Locate the cell with the specified text and output its [X, Y] center coordinate. 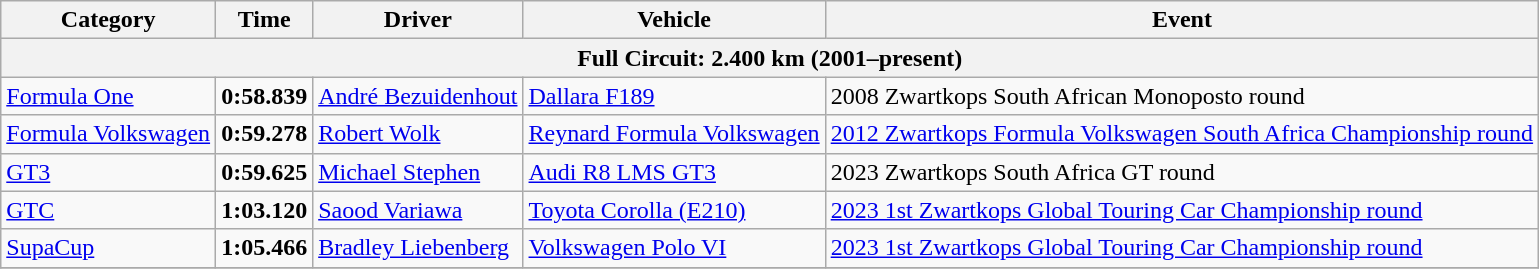
1:05.466 [264, 248]
Audi R8 LMS GT3 [674, 172]
0:59.278 [264, 134]
Formula Volkswagen [108, 134]
GT3 [108, 172]
Toyota Corolla (E210) [674, 210]
Event [1182, 20]
Reynard Formula Volkswagen [674, 134]
GTC [108, 210]
Volkswagen Polo VI [674, 248]
Dallara F189 [674, 96]
Vehicle [674, 20]
Saood Variawa [418, 210]
SupaCup [108, 248]
2012 Zwartkops Formula Volkswagen South Africa Championship round [1182, 134]
2023 Zwartkops South Africa GT round [1182, 172]
Formula One [108, 96]
2008 Zwartkops South African Monoposto round [1182, 96]
Michael Stephen [418, 172]
André Bezuidenhout [418, 96]
Full Circuit: 2.400 km (2001–present) [770, 58]
Robert Wolk [418, 134]
0:59.625 [264, 172]
0:58.839 [264, 96]
Bradley Liebenberg [418, 248]
1:03.120 [264, 210]
Time [264, 20]
Category [108, 20]
Driver [418, 20]
